Determine the (X, Y) coordinate at the center of the cell enclosing the given text.  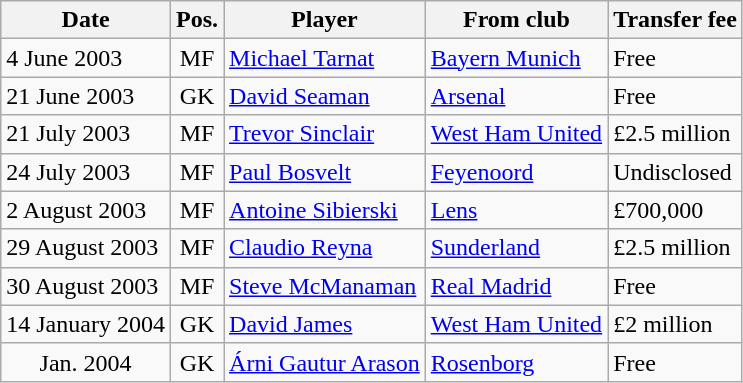
Michael Tarnat (325, 58)
Steve McManaman (325, 286)
Antoine Sibierski (325, 210)
Transfer fee (676, 20)
29 August 2003 (86, 248)
Date (86, 20)
21 July 2003 (86, 134)
Undisclosed (676, 172)
Árni Gautur Arason (325, 362)
Lens (516, 210)
From club (516, 20)
Rosenborg (516, 362)
David James (325, 324)
Player (325, 20)
Claudio Reyna (325, 248)
Bayern Munich (516, 58)
£700,000 (676, 210)
2 August 2003 (86, 210)
Trevor Sinclair (325, 134)
Arsenal (516, 96)
Sunderland (516, 248)
Paul Bosvelt (325, 172)
£2 million (676, 324)
Real Madrid (516, 286)
21 June 2003 (86, 96)
4 June 2003 (86, 58)
Pos. (196, 20)
30 August 2003 (86, 286)
David Seaman (325, 96)
Feyenoord (516, 172)
14 January 2004 (86, 324)
Jan. 2004 (86, 362)
24 July 2003 (86, 172)
